Return [x, y] of the center of cell containing provided text 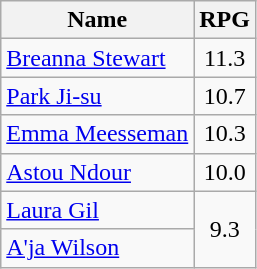
10.3 [225, 134]
Breanna Stewart [98, 58]
Emma Meesseman [98, 134]
11.3 [225, 58]
Laura Gil [98, 210]
Park Ji-su [98, 96]
Astou Ndour [98, 172]
RPG [225, 20]
10.0 [225, 172]
10.7 [225, 96]
A'ja Wilson [98, 248]
Name [98, 20]
9.3 [225, 229]
